From the cell containing the given text, extract its center point as [X, Y] coordinate. 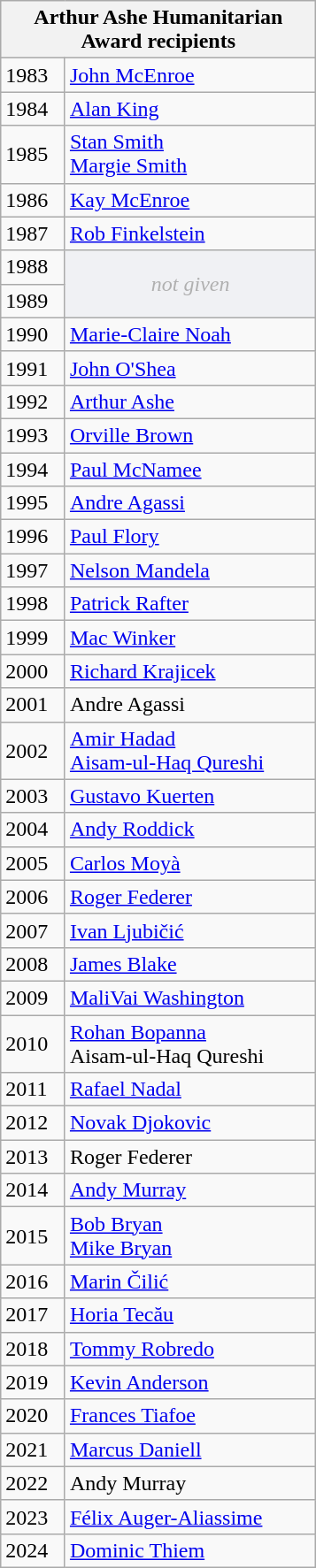
Alan King [189, 109]
2013 [34, 1157]
2015 [34, 1236]
Ivan Ljubičić [189, 930]
Arthur Ashe [189, 402]
Andy Roddick [189, 830]
Gustavo Kuerten [189, 796]
Bob Bryan Mike Bryan [189, 1236]
Kevin Anderson [189, 1382]
2014 [34, 1190]
1993 [34, 435]
2004 [34, 830]
Patrick Rafter [189, 604]
not given [189, 284]
1998 [34, 604]
MaliVai Washington [189, 998]
Tommy Robredo [189, 1349]
1997 [34, 570]
1984 [34, 109]
2018 [34, 1349]
Carlos Moyà [189, 863]
1999 [34, 638]
2001 [34, 705]
1983 [34, 75]
2009 [34, 998]
James Blake [189, 964]
Novak Djokovic [189, 1123]
Richard Krajicek [189, 671]
2024 [34, 1550]
Marcus Daniell [189, 1449]
1992 [34, 402]
Paul Flory [189, 537]
1986 [34, 200]
2005 [34, 863]
2007 [34, 930]
2011 [34, 1090]
2003 [34, 796]
1988 [34, 267]
Rob Finkelstein [189, 233]
1990 [34, 334]
Marie-Claire Noah [189, 334]
2002 [34, 750]
2023 [34, 1517]
Mac Winker [189, 638]
2006 [34, 897]
John O'Shea [189, 368]
2016 [34, 1281]
2010 [34, 1044]
2000 [34, 671]
1989 [34, 301]
Marin Čilić [189, 1281]
2008 [34, 964]
John McEnroe [189, 75]
Arthur Ashe HumanitarianAward recipients [158, 30]
Stan Smith Margie Smith [189, 154]
Dominic Thiem [189, 1550]
Amir Hadad Aisam-ul-Haq Qureshi [189, 750]
Frances Tiafoe [189, 1416]
2017 [34, 1315]
2021 [34, 1449]
Rohan Bopanna Aisam-ul-Haq Qureshi [189, 1044]
1991 [34, 368]
Rafael Nadal [189, 1090]
Kay McEnroe [189, 200]
2020 [34, 1416]
2012 [34, 1123]
Nelson Mandela [189, 570]
Félix Auger-Aliassime [189, 1517]
1985 [34, 154]
Orville Brown [189, 435]
1994 [34, 470]
1995 [34, 503]
1987 [34, 233]
Paul McNamee [189, 470]
2019 [34, 1382]
Horia Tecău [189, 1315]
2022 [34, 1483]
1996 [34, 537]
